Scan for the cell matching the given text and deliver its [X, Y] coordinate at center. 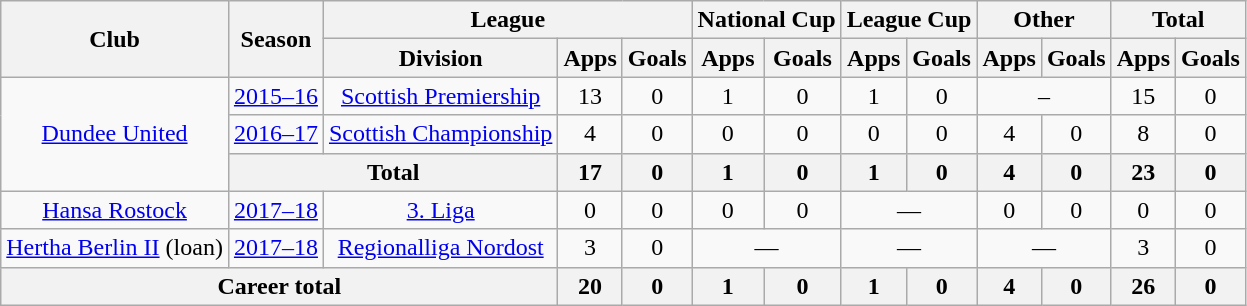
Career total [280, 286]
League [508, 20]
13 [590, 96]
Scottish Premiership [440, 96]
Division [440, 58]
Regionalliga Nordost [440, 248]
8 [1143, 134]
League Cup [909, 20]
26 [1143, 286]
2015–16 [276, 96]
20 [590, 286]
3. Liga [440, 210]
– [1044, 96]
Dundee United [115, 134]
15 [1143, 96]
Hertha Berlin II (loan) [115, 248]
23 [1143, 172]
Season [276, 39]
Other [1044, 20]
Hansa Rostock [115, 210]
17 [590, 172]
2016–17 [276, 134]
Scottish Championship [440, 134]
National Cup [766, 20]
Club [115, 39]
